Pinpoint the cell where the given text exists, returning its (X, Y) midpoint coordinate. 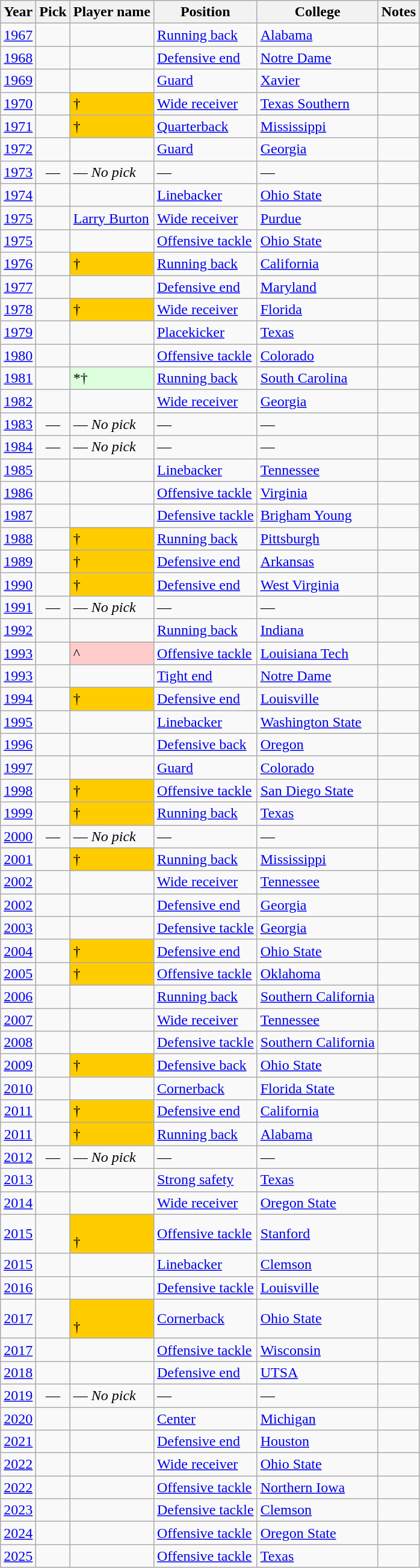
1983 (18, 424)
1979 (18, 333)
^ (112, 653)
1995 (18, 722)
2018 (18, 1372)
Quarterback (205, 126)
San Diego State (318, 791)
1991 (18, 607)
1992 (18, 630)
1971 (18, 126)
2000 (18, 836)
Strong safety (205, 1180)
College (318, 12)
UTSA (318, 1372)
2003 (18, 928)
1970 (18, 103)
1989 (18, 561)
2010 (18, 1088)
2007 (18, 1020)
Stanford (318, 1233)
Player name (112, 12)
Wisconsin (318, 1350)
Larry Burton (112, 218)
2004 (18, 951)
1988 (18, 539)
2005 (18, 974)
Florida (318, 310)
1967 (18, 35)
1969 (18, 81)
Arkansas (318, 561)
1973 (18, 172)
1998 (18, 791)
1996 (18, 745)
1980 (18, 356)
2006 (18, 996)
1999 (18, 813)
Louisiana Tech (318, 653)
1986 (18, 493)
1984 (18, 447)
*† (112, 378)
2016 (18, 1288)
1968 (18, 58)
1976 (18, 264)
Pittsburgh (318, 539)
1990 (18, 584)
Northern Iowa (318, 1487)
Notes (398, 12)
Year (18, 12)
1994 (18, 699)
1985 (18, 470)
2024 (18, 1533)
Washington State (318, 722)
Position (205, 12)
Pick (53, 12)
1977 (18, 287)
2012 (18, 1157)
1997 (18, 768)
Oklahoma (318, 974)
Center (205, 1418)
Indiana (318, 630)
2001 (18, 859)
Oregon (318, 745)
Texas Southern (318, 103)
Houston (318, 1442)
1972 (18, 149)
South Carolina (318, 378)
Florida State (318, 1088)
1978 (18, 310)
2013 (18, 1180)
2009 (18, 1066)
2021 (18, 1442)
Brigham Young (318, 516)
2023 (18, 1510)
1981 (18, 378)
West Virginia (318, 584)
2019 (18, 1395)
Michigan (318, 1418)
2025 (18, 1556)
2014 (18, 1203)
Purdue (318, 218)
1987 (18, 516)
Tight end (205, 676)
2008 (18, 1043)
Maryland (318, 287)
Virginia (318, 493)
1974 (18, 195)
Xavier (318, 81)
2020 (18, 1418)
1982 (18, 401)
Placekicker (205, 333)
